Identify which cell holds the provided text, then report its [X, Y] central coordinate. 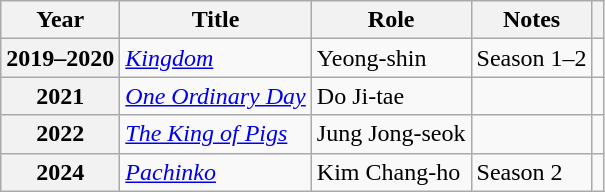
Season 2 [532, 172]
Do Ji-tae [391, 96]
Yeong-shin [391, 58]
The King of Pigs [216, 134]
Season 1–2 [532, 58]
2021 [60, 96]
Kim Chang-ho [391, 172]
Title [216, 20]
Jung Jong-seok [391, 134]
Kingdom [216, 58]
Notes [532, 20]
2024 [60, 172]
2019–2020 [60, 58]
Role [391, 20]
Pachinko [216, 172]
Year [60, 20]
2022 [60, 134]
One Ordinary Day [216, 96]
